Return (x, y) of the center of cell containing provided text 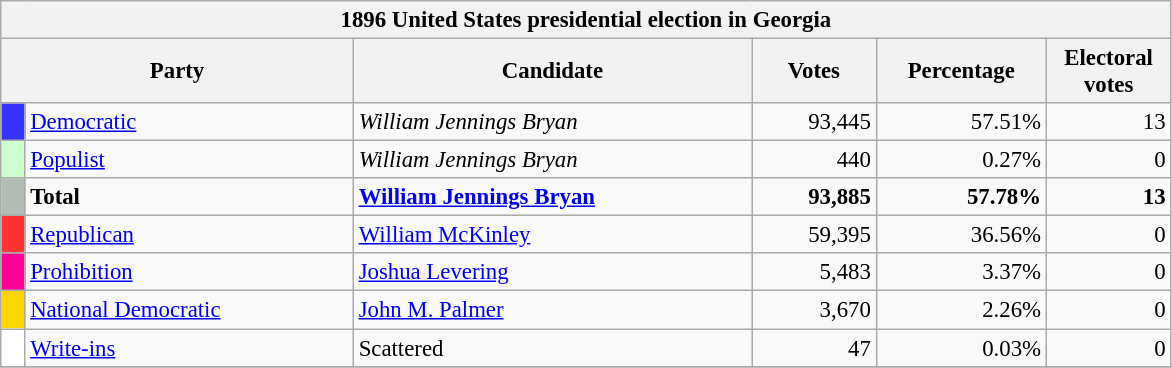
Populist (189, 160)
5,483 (814, 273)
Democratic (189, 122)
Party (178, 72)
Scattered (552, 348)
47 (814, 348)
1896 United States presidential election in Georgia (586, 20)
3,670 (814, 310)
Candidate (552, 72)
William McKinley (552, 235)
93,885 (814, 197)
57.51% (961, 122)
Votes (814, 72)
Joshua Levering (552, 273)
59,395 (814, 235)
440 (814, 160)
36.56% (961, 235)
Write-ins (189, 348)
Percentage (961, 72)
3.37% (961, 273)
Electoral votes (1108, 72)
93,445 (814, 122)
Total (189, 197)
2.26% (961, 310)
0.03% (961, 348)
57.78% (961, 197)
National Democratic (189, 310)
Prohibition (189, 273)
Republican (189, 235)
0.27% (961, 160)
John M. Palmer (552, 310)
